Return the [x, y] coordinate for the center point of the cell that contains the specified text.  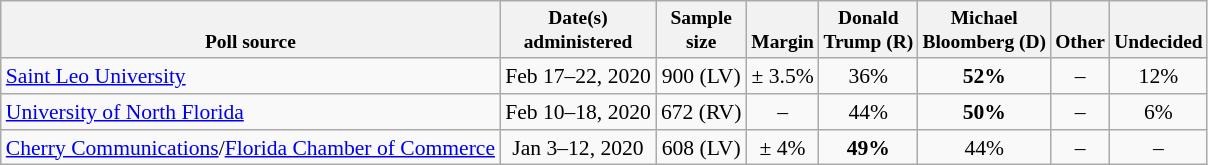
MichaelBloomberg (D) [984, 30]
Other [1080, 30]
672 (RV) [702, 112]
DonaldTrump (R) [868, 30]
12% [1159, 76]
Feb 10–18, 2020 [578, 112]
University of North Florida [250, 112]
Saint Leo University [250, 76]
44% [868, 112]
36% [868, 76]
Feb 17–22, 2020 [578, 76]
Margin [782, 30]
900 (LV) [702, 76]
50% [984, 112]
± 3.5% [782, 76]
Poll source [250, 30]
Samplesize [702, 30]
6% [1159, 112]
Undecided [1159, 30]
52% [984, 76]
Date(s)administered [578, 30]
